Output the [X, Y] coordinate of the center of the cell containing the given text.  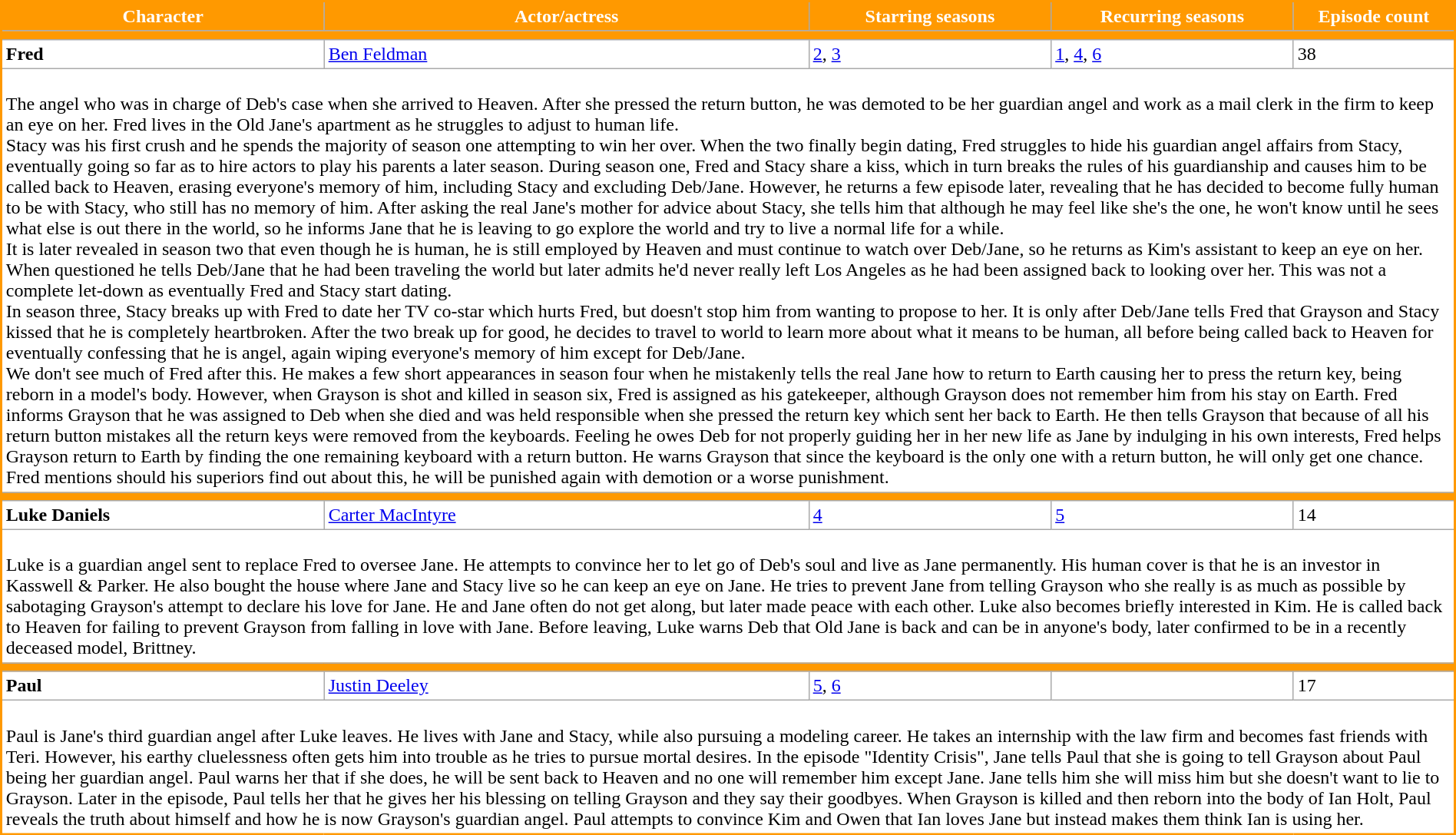
Episode count [1374, 17]
Paul [163, 686]
Recurring seasons [1172, 17]
5 [1172, 515]
14 [1374, 515]
4 [929, 515]
Fred [163, 54]
Actor/actress [567, 17]
38 [1374, 54]
5, 6 [929, 686]
Luke Daniels [163, 515]
Starring seasons [929, 17]
Justin Deeley [567, 686]
1, 4, 6 [1172, 54]
Character [163, 17]
2, 3 [929, 54]
Ben Feldman [567, 54]
Carter MacIntyre [567, 515]
17 [1374, 686]
